Search for the cell housing the specified text and yield its (X, Y) center coordinate. 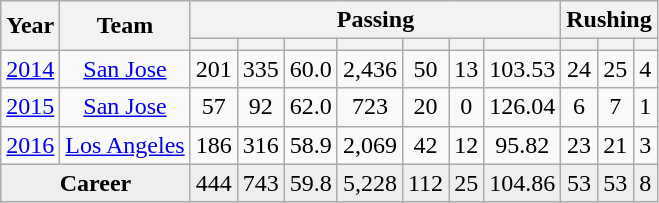
21 (615, 145)
23 (579, 145)
112 (425, 183)
126.04 (522, 107)
0 (466, 107)
2,069 (370, 145)
8 (645, 183)
60.0 (310, 69)
92 (260, 107)
5,228 (370, 183)
4 (645, 69)
12 (466, 145)
57 (214, 107)
Career (96, 183)
24 (579, 69)
723 (370, 107)
6 (579, 107)
62.0 (310, 107)
59.8 (310, 183)
2014 (30, 69)
Passing (376, 20)
444 (214, 183)
201 (214, 69)
58.9 (310, 145)
2015 (30, 107)
95.82 (522, 145)
Team (125, 26)
13 (466, 69)
1 (645, 107)
Year (30, 26)
50 (425, 69)
20 (425, 107)
743 (260, 183)
2016 (30, 145)
316 (260, 145)
335 (260, 69)
Los Angeles (125, 145)
186 (214, 145)
2,436 (370, 69)
Rushing (609, 20)
7 (615, 107)
103.53 (522, 69)
42 (425, 145)
3 (645, 145)
104.86 (522, 183)
